Determine the (X, Y) coordinate at the center of the cell enclosing the given text.  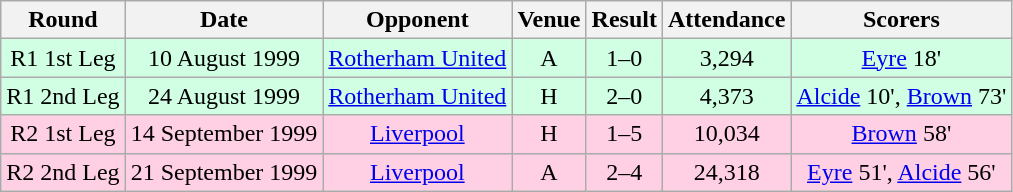
3,294 (726, 58)
Eyre 51', Alcide 56' (902, 172)
2–4 (624, 172)
Date (224, 20)
R2 2nd Leg (63, 172)
Alcide 10', Brown 73' (902, 96)
Venue (549, 20)
R1 1st Leg (63, 58)
2–0 (624, 96)
24 August 1999 (224, 96)
Brown 58' (902, 134)
10 August 1999 (224, 58)
Round (63, 20)
10,034 (726, 134)
Eyre 18' (902, 58)
4,373 (726, 96)
Result (624, 20)
1–5 (624, 134)
1–0 (624, 58)
24,318 (726, 172)
R1 2nd Leg (63, 96)
R2 1st Leg (63, 134)
21 September 1999 (224, 172)
Scorers (902, 20)
14 September 1999 (224, 134)
Opponent (418, 20)
Attendance (726, 20)
